Return (X, Y) of the center of cell containing provided text 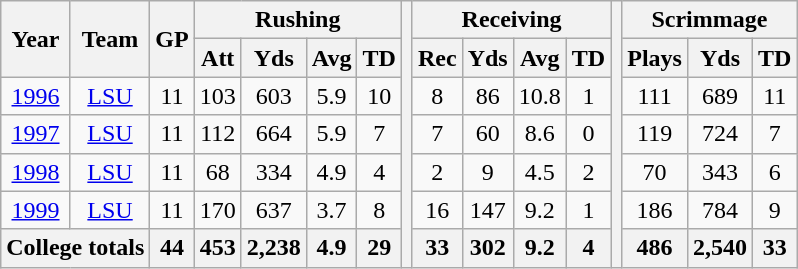
Scrimmage (710, 20)
44 (172, 248)
784 (720, 210)
453 (218, 248)
664 (274, 134)
1996 (36, 96)
60 (488, 134)
119 (655, 134)
GP (172, 39)
Plays (655, 58)
Year (36, 39)
1999 (36, 210)
2,238 (274, 248)
486 (655, 248)
Rushing (298, 20)
103 (218, 96)
2,540 (720, 248)
302 (488, 248)
10.8 (540, 96)
College totals (76, 248)
724 (720, 134)
8.6 (540, 134)
6 (775, 172)
603 (274, 96)
689 (720, 96)
10 (379, 96)
170 (218, 210)
70 (655, 172)
29 (379, 248)
186 (655, 210)
343 (720, 172)
3.7 (332, 210)
112 (218, 134)
86 (488, 96)
Rec (437, 58)
Receiving (511, 20)
147 (488, 210)
0 (588, 134)
Team (110, 39)
Att (218, 58)
68 (218, 172)
1998 (36, 172)
4.5 (540, 172)
637 (274, 210)
1997 (36, 134)
16 (437, 210)
334 (274, 172)
111 (655, 96)
